Search for the cell housing the specified text and yield its [X, Y] center coordinate. 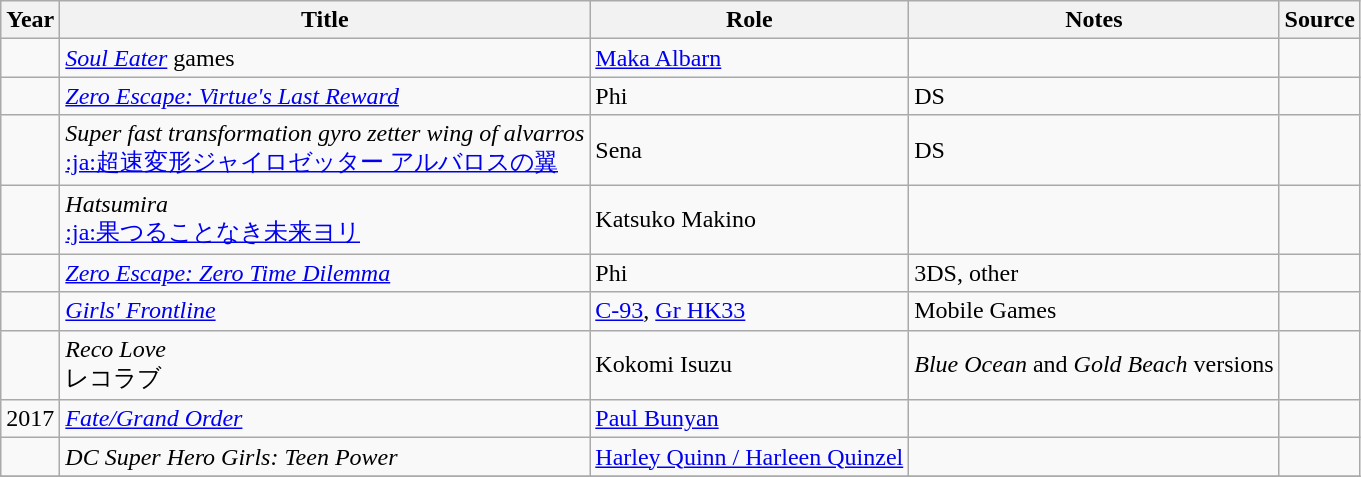
Soul Eater games [325, 58]
C-93, Gr HK33 [750, 311]
Year [30, 20]
Zero Escape: Virtue's Last Reward [325, 96]
Fate/Grand Order [325, 419]
2017 [30, 419]
Blue Ocean and Gold Beach versions [1094, 365]
Zero Escape: Zero Time Dilemma [325, 273]
Mobile Games [1094, 311]
Reco Loveレコラブ [325, 365]
Katsuko Makino [750, 219]
Source [1320, 20]
Title [325, 20]
Girls' Frontline [325, 311]
Paul Bunyan [750, 419]
3DS, other [1094, 273]
Notes [1094, 20]
Harley Quinn / Harleen Quinzel [750, 457]
DC Super Hero Girls: Teen Power [325, 457]
Super fast transformation gyro zetter wing of alvarros:ja:超速変形ジャイロゼッター アルバロスの翼 [325, 150]
Kokomi Isuzu [750, 365]
Role [750, 20]
Hatsumira:ja:果つることなき未来ヨリ [325, 219]
Sena [750, 150]
Maka Albarn [750, 58]
